Find where the given text appears and provide that cell's center as [x, y] coordinate. 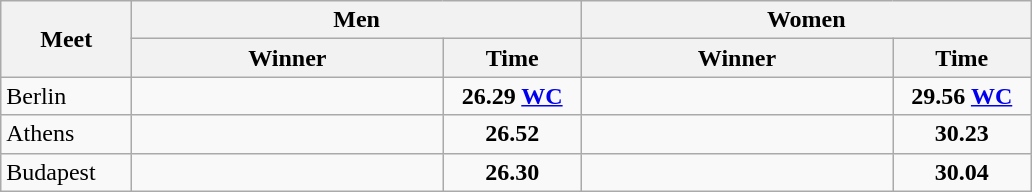
30.23 [962, 134]
Men [357, 20]
26.29 WC [512, 96]
Women [806, 20]
Athens [66, 134]
26.52 [512, 134]
Meet [66, 39]
Berlin [66, 96]
30.04 [962, 172]
29.56 WC [962, 96]
Budapest [66, 172]
26.30 [512, 172]
